Find where the given text appears and provide that cell's center as [x, y] coordinate. 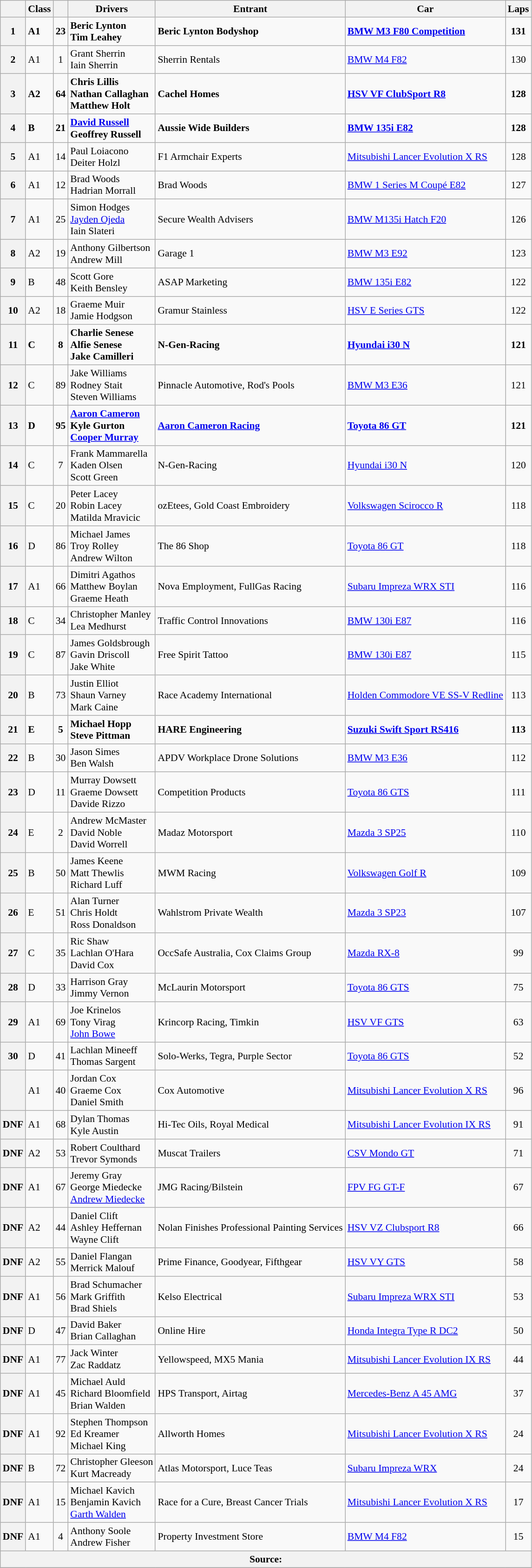
16 [13, 546]
3 [13, 94]
Paul Loiacono Deiter Holzl [112, 157]
Solo-Werks, Tegra, Purple Sector [250, 1056]
63 [519, 1022]
Aussie Wide Builders [250, 128]
HARE Engineering [250, 729]
120 [519, 466]
Jason Simes Ben Walsh [112, 758]
Race for a Cure, Breast Cancer Trials [250, 1502]
BMW M3 E92 [426, 254]
Secure Wealth Advisers [250, 219]
Christopher Manley Lea Medhurst [112, 621]
Jake Williams Rodney Stait Steven Williams [112, 386]
ASAP Marketing [250, 282]
APDV Workplace Drone Solutions [250, 758]
Gramur Stainless [250, 310]
86 [61, 546]
Michael James Troy Rolley Andrew Wilton [112, 546]
Free Spirit Tattoo [250, 655]
Daniel Flangan Merrick Malouf [112, 1262]
Andrew McMaster David Noble David Worrell [112, 833]
Joe Krinelos Tony Virag John Bowe [112, 1022]
Jeremy Gray George Miedecke Andrew Miedecke [112, 1187]
FPV FG GT-F [426, 1187]
Anthony Soole Andrew Fisher [112, 1537]
Brad Woods Hadrian Morrall [112, 185]
Prime Finance, Goodyear, Fifthgear [250, 1262]
Frank Mammarella Kaden Olsen Scott Green [112, 466]
73 [61, 695]
The 86 Shop [250, 546]
96 [519, 1091]
91 [519, 1125]
109 [519, 873]
Allworth Homes [250, 1434]
71 [519, 1153]
Kelso Electrical [250, 1296]
22 [13, 758]
72 [61, 1468]
F1 Armchair Experts [250, 157]
10 [13, 310]
123 [519, 254]
Chris Lillis Nathan Callaghan Matthew Holt [112, 94]
Pinnacle Automotive, Rod's Pools [250, 386]
Jack Winter Zac Raddatz [112, 1359]
James Keene Matt Thewlis Richard Luff [112, 873]
29 [13, 1022]
Suzuki Swift Sport RS416 [426, 729]
Laps [519, 9]
Yellowspeed, MX5 Mania [250, 1359]
27 [13, 953]
55 [61, 1262]
BMW M3 F80 Competition [426, 32]
Competition Products [250, 793]
Wahlstrom Private Wealth [250, 913]
Entrant [250, 9]
26 [13, 913]
Murray Dowsett Graeme Dowsett Davide Rizzo [112, 793]
OccSafe Australia, Cox Claims Group [250, 953]
Traffic Control Innovations [250, 621]
69 [61, 1022]
Sherrin Rentals [250, 59]
9 [13, 282]
Holden Commodore VE SS-V Redline [426, 695]
37 [519, 1394]
130 [519, 59]
Mazda 3 SP23 [426, 913]
Graeme Muir Jamie Hodgson [112, 310]
HSV VY GTS [426, 1262]
Mercedes-Benz A 45 AMG [426, 1394]
Michael Hopp Steve Pittman [112, 729]
Volkswagen Scirocco R [426, 506]
Muscat Trailers [250, 1153]
35 [61, 953]
64 [61, 94]
95 [61, 426]
HPS Transport, Airtag [250, 1394]
77 [61, 1359]
James Goldsbrough Gavin Driscoll Jake White [112, 655]
Nova Employment, FullGas Racing [250, 586]
Simon Hodges Jayden Ojeda Iain Slateri [112, 219]
40 [61, 1091]
115 [519, 655]
Alan Turner Chris Holdt Ross Donaldson [112, 913]
Michael Auld Richard Bloomfield Brian Walden [112, 1394]
56 [61, 1296]
13 [13, 426]
99 [519, 953]
Brad Woods [250, 185]
Subaru Impreza WRX [426, 1468]
111 [519, 793]
Class [39, 9]
Nolan Finishes Professional Painting Services [250, 1228]
6 [13, 185]
33 [61, 988]
HSV E Series GTS [426, 310]
107 [519, 913]
Charlie Senese Alfie Senese Jake Camilleri [112, 345]
131 [519, 32]
28 [13, 988]
Volkswagen Golf R [426, 873]
Madaz Motorsport [250, 833]
Online Hire [250, 1331]
41 [61, 1056]
Michael Kavich Benjamin Kavich Garth Walden [112, 1502]
CSV Mondo GT [426, 1153]
Ric Shaw Lachlan O'Hara David Cox [112, 953]
Harrison Gray Jimmy Vernon [112, 988]
Lachlan Mineeff Thomas Sargent [112, 1056]
ozEtees, Gold Coast Embroidery [250, 506]
MWM Racing [250, 873]
Atlas Motorsport, Luce Teas [250, 1468]
Cox Automotive [250, 1091]
Stephen Thompson Ed Kreamer Michael King [112, 1434]
75 [519, 988]
Honda Integra Type R DC2 [426, 1331]
Anthony Gilbertson Andrew Mill [112, 254]
Grant Sherrin Iain Sherrin [112, 59]
BMW 1 Series M Coupé E82 [426, 185]
110 [519, 833]
Drivers [112, 9]
48 [61, 282]
Robert Coulthard Trevor Symonds [112, 1153]
126 [519, 219]
HSV VF ClubSport R8 [426, 94]
68 [61, 1125]
52 [519, 1056]
Beric Lynton Tim Leahey [112, 32]
Daniel Clift Ashley Heffernan Wayne Clift [112, 1228]
Brad Schumacher Mark Griffith Brad Shiels [112, 1296]
Aaron Cameron Kyle Gurton Cooper Murray [112, 426]
92 [61, 1434]
127 [519, 185]
Jordan Cox Graeme Cox Daniel Smith [112, 1091]
45 [61, 1394]
Beric Lynton Bodyshop [250, 32]
Dimitri Agathos Matthew Boylan Graeme Heath [112, 586]
Scott Gore Keith Bensley [112, 282]
Krincorp Racing, Timkin [250, 1022]
Christopher Gleeson Kurt Macready [112, 1468]
David Baker Brian Callaghan [112, 1331]
47 [61, 1331]
Mazda 3 SP25 [426, 833]
Aaron Cameron Racing [250, 426]
89 [61, 386]
Dylan Thomas Kyle Austin [112, 1125]
112 [519, 758]
Cachel Homes [250, 94]
David Russell Geoffrey Russell [112, 128]
McLaurin Motorsport [250, 988]
Garage 1 [250, 254]
JMG Racing/Bilstein [250, 1187]
HSV VF GTS [426, 1022]
Car [426, 9]
Justin Elliot Shaun Varney Mark Caine [112, 695]
Source: [266, 1559]
87 [61, 655]
Race Academy International [250, 695]
Peter Lacey Robin Lacey Matilda Mravicic [112, 506]
58 [519, 1262]
51 [61, 913]
Hi-Tec Oils, Royal Medical [250, 1125]
BMW M135i Hatch F20 [426, 219]
HSV VZ Clubsport R8 [426, 1228]
Mazda RX-8 [426, 953]
Property Investment Store [250, 1537]
34 [61, 621]
